Capture the cell that displays the provided text and extract its [X, Y] central coordinate. 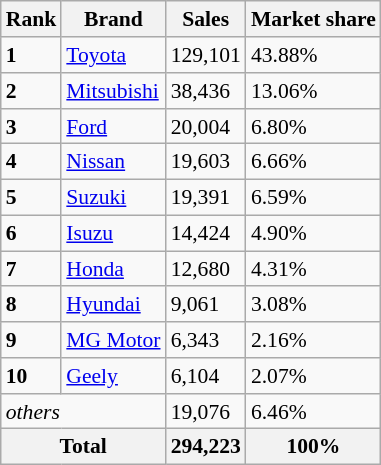
100% [314, 447]
20,004 [206, 126]
4.90% [314, 233]
4.31% [314, 269]
8 [32, 304]
3.08% [314, 304]
6.80% [314, 126]
Sales [206, 19]
19,076 [206, 411]
Isuzu [113, 233]
2.16% [314, 340]
Brand [113, 19]
Rank [32, 19]
6.46% [314, 411]
Toyota [113, 55]
Hyundai [113, 304]
2 [32, 91]
Geely [113, 376]
MG Motor [113, 340]
4 [32, 162]
19,391 [206, 197]
38,436 [206, 91]
6.59% [314, 197]
43.88% [314, 55]
Mitsubishi [113, 91]
Total [84, 447]
Nissan [113, 162]
Suzuki [113, 197]
Honda [113, 269]
others [84, 411]
7 [32, 269]
129,101 [206, 55]
Market share [314, 19]
3 [32, 126]
Ford [113, 126]
1 [32, 55]
13.06% [314, 91]
9 [32, 340]
19,603 [206, 162]
10 [32, 376]
294,223 [206, 447]
6 [32, 233]
2.07% [314, 376]
6,104 [206, 376]
12,680 [206, 269]
5 [32, 197]
14,424 [206, 233]
6.66% [314, 162]
6,343 [206, 340]
9,061 [206, 304]
